Return the [X, Y] coordinate for the center point of the cell that contains the specified text.  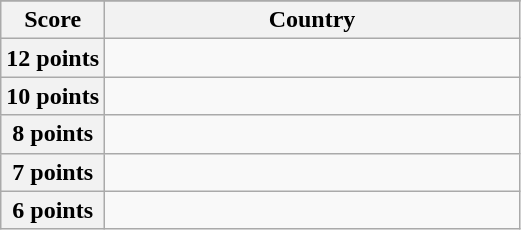
10 points [53, 96]
8 points [53, 134]
Score [53, 20]
Country [312, 20]
6 points [53, 210]
7 points [53, 172]
12 points [53, 58]
